Identify which cell holds the provided text, then report its (X, Y) central coordinate. 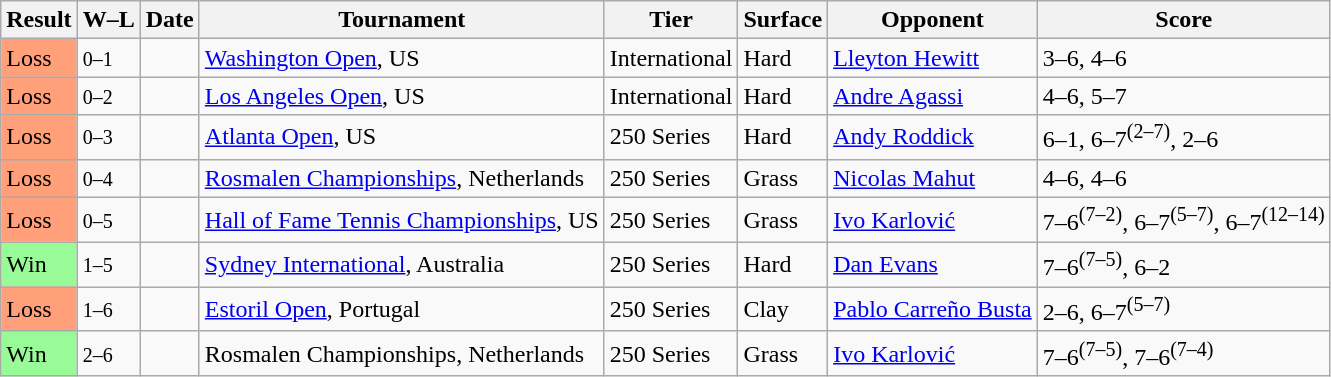
7–6(7–5), 7–6(7–4) (1184, 354)
Los Angeles Open, US (402, 96)
Hall of Fame Tennis Championships, US (402, 220)
2–6 (108, 354)
Atlanta Open, US (402, 138)
1–5 (108, 264)
0–1 (108, 58)
0–2 (108, 96)
4–6, 4–6 (1184, 178)
Washington Open, US (402, 58)
0–5 (108, 220)
6–1, 6–7(2–7), 2–6 (1184, 138)
Sydney International, Australia (402, 264)
Surface (783, 20)
Date (170, 20)
1–6 (108, 310)
Andy Roddick (933, 138)
7–6(7–2), 6–7(5–7), 6–7(12–14) (1184, 220)
Tier (671, 20)
Tournament (402, 20)
2–6, 6–7(5–7) (1184, 310)
Pablo Carreño Busta (933, 310)
Dan Evans (933, 264)
Score (1184, 20)
4–6, 5–7 (1184, 96)
Clay (783, 310)
Andre Agassi (933, 96)
Lleyton Hewitt (933, 58)
Estoril Open, Portugal (402, 310)
Result (39, 20)
3–6, 4–6 (1184, 58)
0–4 (108, 178)
Opponent (933, 20)
7–6(7–5), 6–2 (1184, 264)
0–3 (108, 138)
W–L (108, 20)
Nicolas Mahut (933, 178)
